Extract the (x, y) coordinate from the center of the cell holding the provided text.  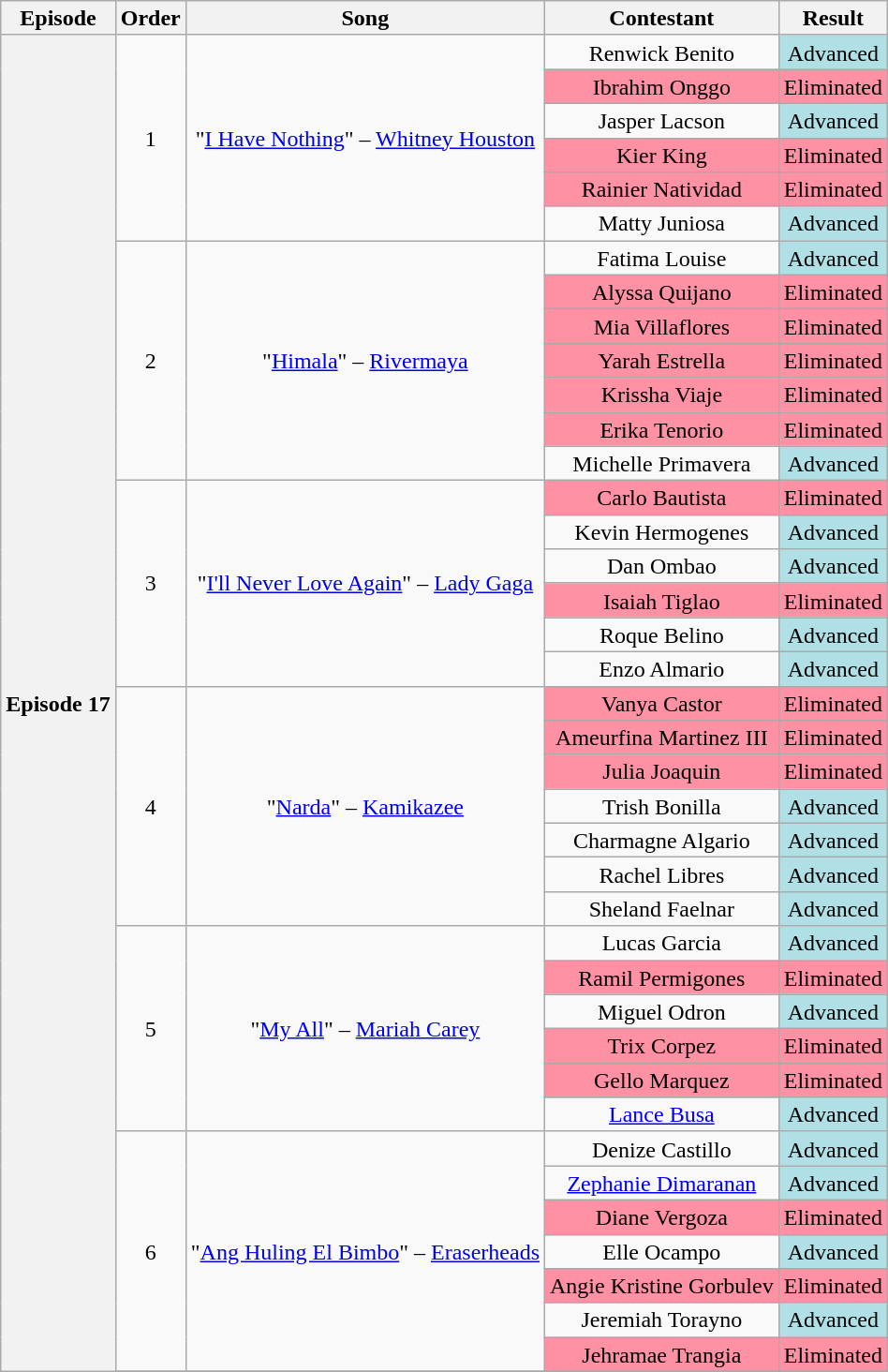
Jasper Lacson (662, 120)
Michelle Primavera (662, 463)
Trix Corpez (662, 1046)
Lucas Garcia (662, 943)
Ibrahim Onggo (662, 86)
Julia Joaquin (662, 772)
Episode 17 (58, 703)
Dan Ombao (662, 566)
Mia Villaflores (662, 326)
Lance Busa (662, 1115)
6 (150, 1251)
Roque Belino (662, 635)
5 (150, 1029)
Krissha Viaje (662, 395)
Ameurfina Martinez III (662, 738)
Kier King (662, 156)
"Himala" – Rivermaya (365, 361)
Charmagne Algario (662, 840)
2 (150, 361)
Sheland Faelnar (662, 909)
Contestant (662, 19)
Matty Juniosa (662, 223)
Song (365, 19)
Elle Ocampo (662, 1252)
"I'll Never Love Again" – Lady Gaga (365, 583)
1 (150, 137)
"My All" – Mariah Carey (365, 1029)
Trish Bonilla (662, 806)
Fatima Louise (662, 259)
Rachel Libres (662, 875)
Diane Vergoza (662, 1216)
"Narda" – Kamikazee (365, 806)
Rainier Natividad (662, 189)
Miguel Odron (662, 1012)
Erika Tenorio (662, 429)
Enzo Almario (662, 669)
Vanya Castor (662, 703)
"Ang Huling El Bimbo" – Eraserheads (365, 1251)
Denize Castillo (662, 1149)
Order (150, 19)
"I Have Nothing" – Whitney Houston (365, 137)
3 (150, 583)
Result (833, 19)
Zephanie Dimaranan (662, 1183)
4 (150, 806)
Kevin Hermogenes (662, 532)
Isaiah Tiglao (662, 600)
Carlo Bautista (662, 499)
Episode (58, 19)
Yarah Estrella (662, 360)
Jeremiah Torayno (662, 1320)
Gello Marquez (662, 1080)
Jehramae Trangia (662, 1355)
Ramil Permigones (662, 977)
Angie Kristine Gorbulev (662, 1286)
Alyssa Quijano (662, 292)
Renwick Benito (662, 52)
